Locate the cell with the specified text and output its [X, Y] center coordinate. 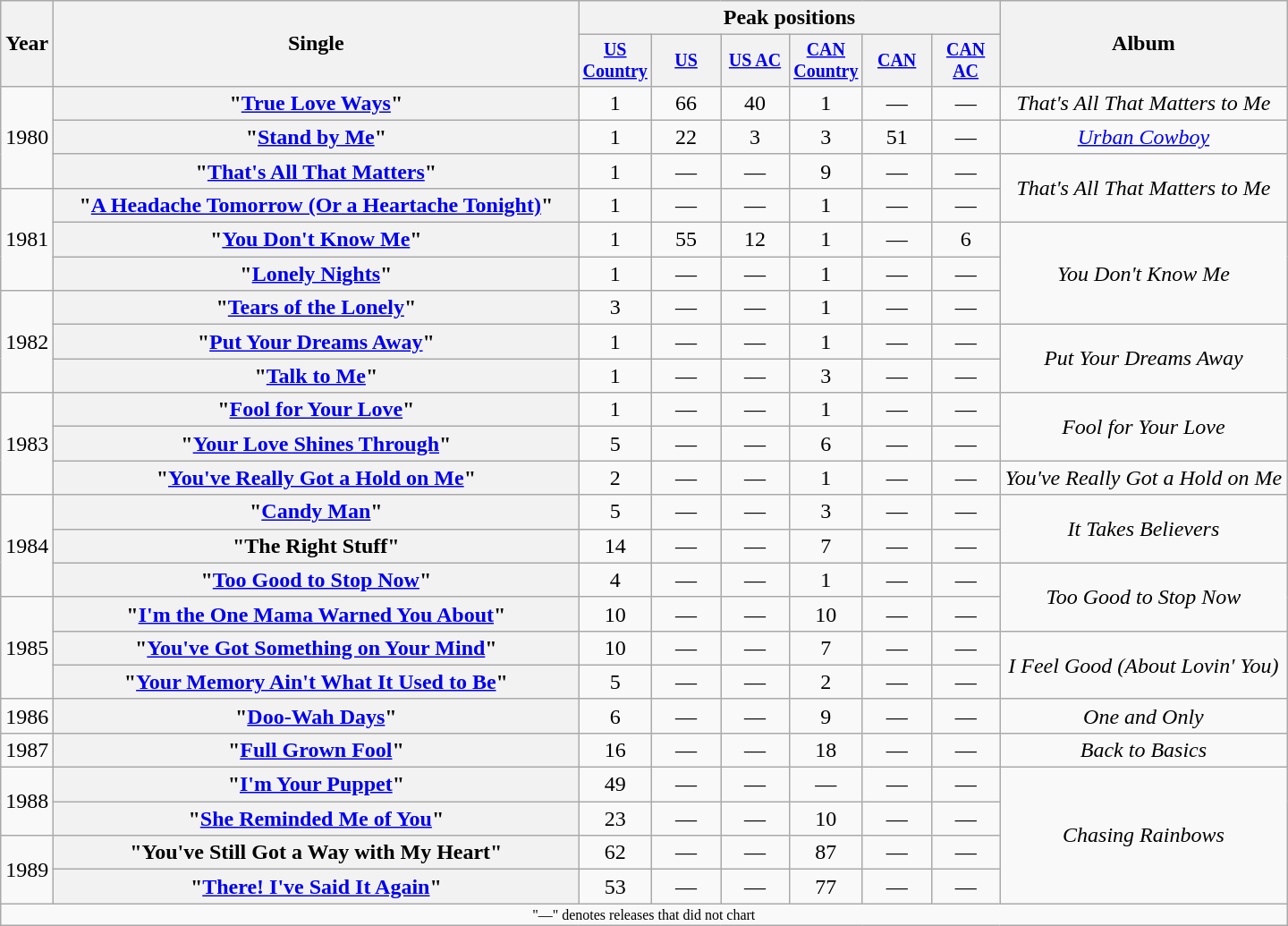
51 [896, 137]
"The Right Stuff" [317, 546]
1983 [27, 444]
4 [615, 580]
1988 [27, 802]
Peak positions [789, 18]
1986 [27, 716]
US AC [755, 61]
1982 [27, 342]
One and Only [1143, 716]
CAN [896, 61]
22 [687, 137]
"Your Memory Ain't What It Used to Be" [317, 682]
49 [615, 785]
"Stand by Me" [317, 137]
"That's All That Matters" [317, 171]
14 [615, 546]
"You've Really Got a Hold on Me" [317, 478]
"—" denotes releases that did not chart [644, 914]
"You've Got Something on Your Mind" [317, 648]
Urban Cowboy [1143, 137]
Year [27, 44]
87 [826, 853]
CAN AC [966, 61]
16 [615, 750]
1987 [27, 750]
23 [615, 819]
Too Good to Stop Now [1143, 597]
1980 [27, 137]
Album [1143, 44]
Fool for Your Love [1143, 427]
"Fool for Your Love" [317, 410]
62 [615, 853]
"I'm the One Mama Warned You About" [317, 614]
You Don't Know Me [1143, 274]
"There! I've Said It Again" [317, 887]
Chasing Rainbows [1143, 836]
1981 [27, 239]
Put Your Dreams Away [1143, 359]
I Feel Good (About Lovin' You) [1143, 665]
It Takes Believers [1143, 529]
"Lonely Nights" [317, 274]
"Talk to Me" [317, 376]
77 [826, 887]
"I'm Your Puppet" [317, 785]
US Country [615, 61]
You've Really Got a Hold on Me [1143, 478]
"A Headache Tomorrow (Or a Heartache Tonight)" [317, 205]
1985 [27, 648]
"You've Still Got a Way with My Heart" [317, 853]
55 [687, 240]
"Put Your Dreams Away" [317, 342]
40 [755, 103]
Single [317, 44]
66 [687, 103]
12 [755, 240]
"Candy Man" [317, 512]
"She Reminded Me of You" [317, 819]
"Full Grown Fool" [317, 750]
"Tears of the Lonely" [317, 308]
"Your Love Shines Through" [317, 444]
"Too Good to Stop Now" [317, 580]
"Doo-Wah Days" [317, 716]
53 [615, 887]
1989 [27, 870]
18 [826, 750]
1984 [27, 546]
"True Love Ways" [317, 103]
Back to Basics [1143, 750]
US [687, 61]
CAN Country [826, 61]
"You Don't Know Me" [317, 240]
